Search for the cell housing the specified text and yield its (X, Y) center coordinate. 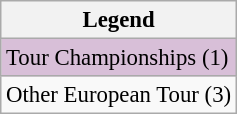
Other European Tour (3) (119, 95)
Legend (119, 20)
Tour Championships (1) (119, 58)
